Provide the (x, y) coordinate of the cell's center where the given text is located.  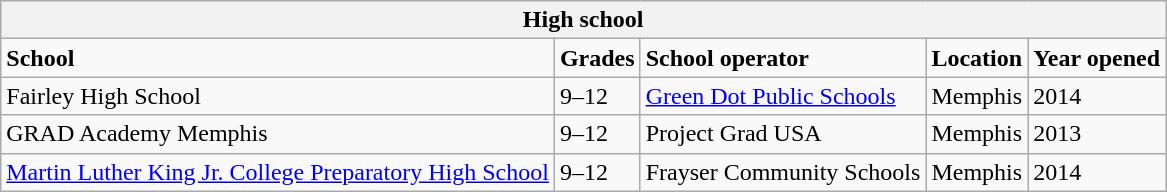
Martin Luther King Jr. College Preparatory High School (278, 172)
Green Dot Public Schools (783, 96)
GRAD Academy Memphis (278, 134)
Year opened (1097, 58)
Frayser Community Schools (783, 172)
Project Grad USA (783, 134)
Grades (597, 58)
Location (977, 58)
High school (584, 20)
Fairley High School (278, 96)
School (278, 58)
School operator (783, 58)
2013 (1097, 134)
